Return [X, Y] of the center of cell containing provided text 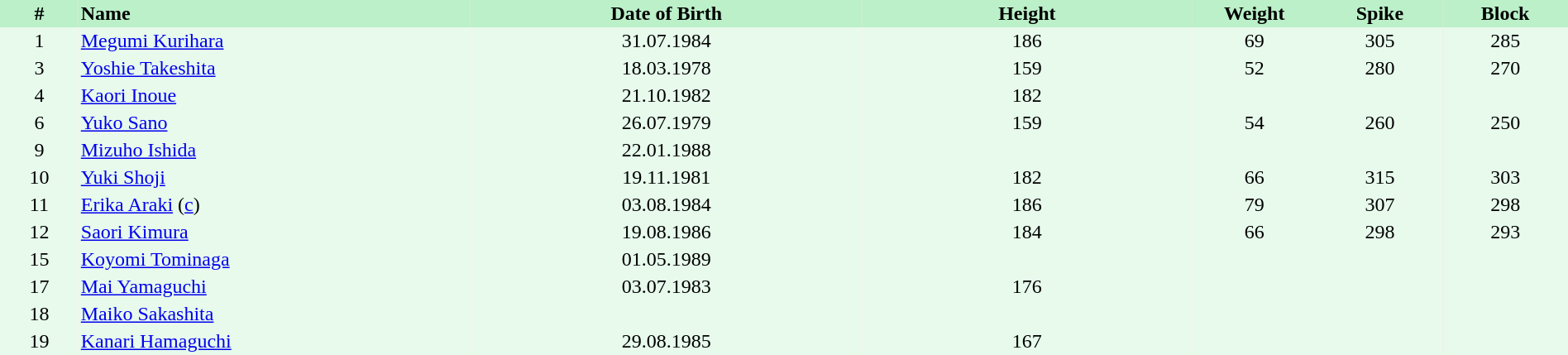
10 [40, 177]
17 [40, 286]
Saori Kimura [275, 232]
22.01.1988 [667, 151]
4 [40, 96]
Kanari Hamaguchi [275, 341]
01.05.1989 [667, 260]
11 [40, 205]
Yuko Sano [275, 122]
03.07.1983 [667, 286]
Spike [1380, 13]
12 [40, 232]
176 [1027, 286]
# [40, 13]
54 [1255, 122]
1 [40, 41]
303 [1505, 177]
9 [40, 151]
167 [1027, 341]
305 [1380, 41]
Erika Araki (c) [275, 205]
270 [1505, 68]
6 [40, 122]
69 [1255, 41]
Kaori Inoue [275, 96]
260 [1380, 122]
Name [275, 13]
21.10.1982 [667, 96]
Mai Yamaguchi [275, 286]
18 [40, 314]
Koyomi Tominaga [275, 260]
315 [1380, 177]
184 [1027, 232]
Megumi Kurihara [275, 41]
Mizuho Ishida [275, 151]
Yuki Shoji [275, 177]
26.07.1979 [667, 122]
Yoshie Takeshita [275, 68]
19.08.1986 [667, 232]
Weight [1255, 13]
Height [1027, 13]
250 [1505, 122]
15 [40, 260]
19.11.1981 [667, 177]
52 [1255, 68]
03.08.1984 [667, 205]
29.08.1985 [667, 341]
307 [1380, 205]
293 [1505, 232]
Date of Birth [667, 13]
19 [40, 341]
280 [1380, 68]
18.03.1978 [667, 68]
31.07.1984 [667, 41]
79 [1255, 205]
Block [1505, 13]
285 [1505, 41]
Maiko Sakashita [275, 314]
3 [40, 68]
